Return the (X, Y) coordinate for the center point of the cell that contains the specified text.  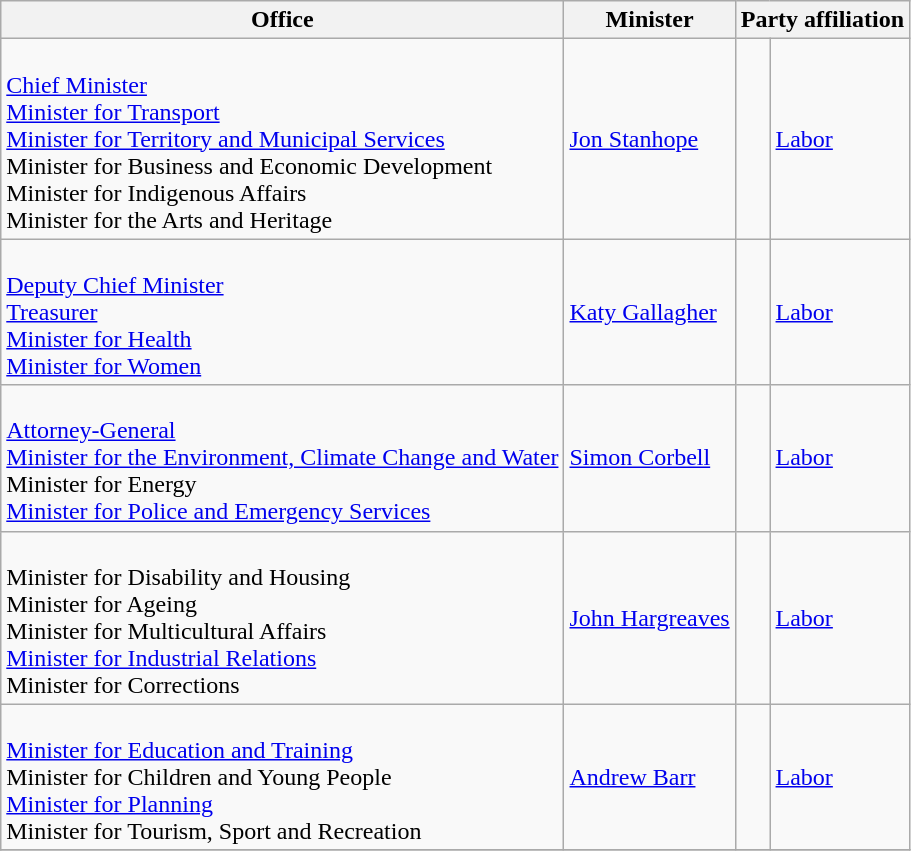
Minister for Disability and Housing Minister for Ageing Minister for Multicultural Affairs Minister for Industrial Relations Minister for Corrections (282, 618)
Andrew Barr (650, 777)
Minister for Education and Training Minister for Children and Young People Minister for Planning Minister for Tourism, Sport and Recreation (282, 777)
Deputy Chief Minister Treasurer Minister for Health Minister for Women (282, 312)
Jon Stanhope (650, 139)
Party affiliation (822, 20)
Katy Gallagher (650, 312)
Attorney-General Minister for the Environment, Climate Change and Water Minister for Energy Minister for Police and Emergency Services (282, 458)
Office (282, 20)
John Hargreaves (650, 618)
Simon Corbell (650, 458)
Minister (650, 20)
